Scan for the cell matching the given text and deliver its [X, Y] coordinate at center. 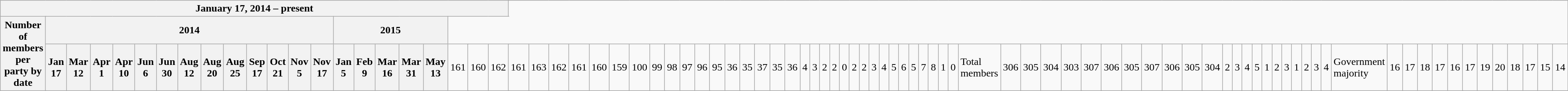
15 [1545, 68]
2015 [390, 30]
Apr 1 [102, 68]
Jan 17 [56, 68]
Oct 21 [278, 68]
Aug 25 [235, 68]
8 [934, 68]
Jan 5 [343, 68]
January 17, 2014 – present [255, 9]
2014 [189, 30]
Jun 6 [146, 68]
96 [702, 68]
303 [1071, 68]
6 [904, 68]
99 [657, 68]
Nov 5 [299, 68]
Total members [979, 68]
14 [1560, 68]
159 [619, 68]
163 [538, 68]
19 [1485, 68]
7 [923, 68]
Apr 10 [124, 68]
Aug 12 [189, 68]
100 [640, 68]
Nov 17 [322, 68]
Feb 9 [365, 68]
Mar 16 [387, 68]
Aug 20 [212, 68]
37 [762, 68]
Mar 31 [411, 68]
Government majority [1360, 68]
Number of membersper party by date [23, 54]
95 [718, 68]
98 [672, 68]
Jun 30 [167, 68]
Mar 12 [78, 68]
Sep 17 [257, 68]
97 [688, 68]
May 13 [436, 68]
20 [1500, 68]
